Search for the cell housing the specified text and yield its (X, Y) center coordinate. 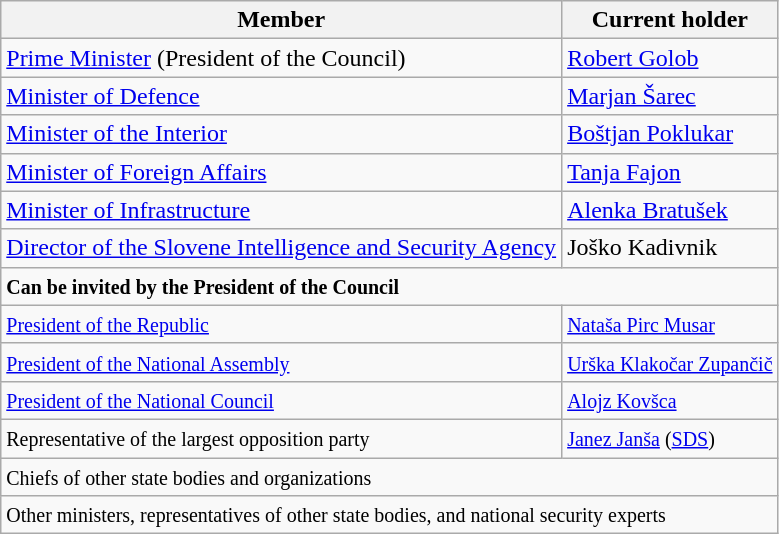
Representative of the largest opposition party (282, 438)
Can be invited by the President of the Council (390, 286)
Director of the Slovene Intelligence and Security Agency (282, 248)
Member (282, 20)
Other ministers, representatives of other state bodies, and national security experts (390, 515)
Tanja Fajon (670, 172)
Marjan Šarec (670, 96)
Nataša Pirc Musar (670, 324)
Robert Golob (670, 58)
Minister of Defence (282, 96)
President of the National Assembly (282, 362)
Prime Minister (President of the Council) (282, 58)
Chiefs of other state bodies and organizations (390, 477)
Janez Janša (SDS) (670, 438)
Alojz Kovšca (670, 400)
Minister of Foreign Affairs (282, 172)
Boštjan Poklukar (670, 134)
Joško Kadivnik (670, 248)
Minister of Infrastructure (282, 210)
Current holder (670, 20)
President of the National Council (282, 400)
Alenka Bratušek (670, 210)
President of the Republic (282, 324)
Minister of the Interior (282, 134)
Urška Klakočar Zupančič (670, 362)
